Determine the [X, Y] coordinate at the center of the cell enclosing the given text.  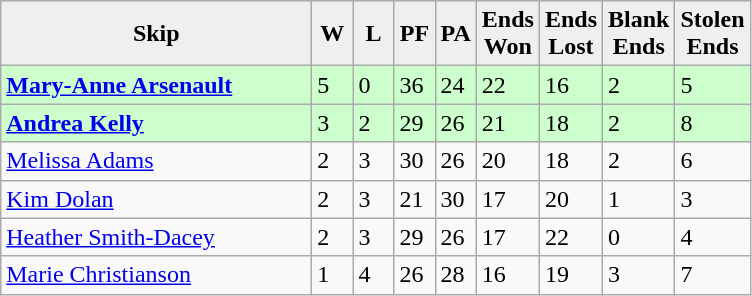
Heather Smith-Dacey [156, 237]
Blank Ends [639, 34]
Andrea Kelly [156, 123]
19 [570, 275]
6 [712, 161]
Ends Lost [570, 34]
PA [456, 34]
Skip [156, 34]
28 [456, 275]
Marie Christianson [156, 275]
W [332, 34]
Stolen Ends [712, 34]
24 [456, 85]
PF [414, 34]
Mary-Anne Arsenault [156, 85]
Kim Dolan [156, 199]
7 [712, 275]
Melissa Adams [156, 161]
36 [414, 85]
Ends Won [508, 34]
L [374, 34]
8 [712, 123]
